Return the [x, y] coordinate for the center point of the cell that contains the specified text.  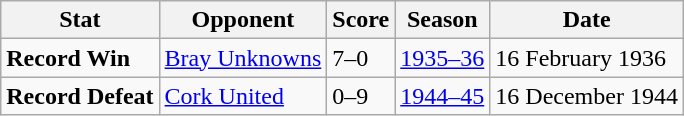
16 February 1936 [587, 58]
0–9 [361, 96]
Record Win [80, 58]
7–0 [361, 58]
Date [587, 20]
16 December 1944 [587, 96]
Cork United [243, 96]
1935–36 [442, 58]
1944–45 [442, 96]
Season [442, 20]
Stat [80, 20]
Record Defeat [80, 96]
Score [361, 20]
Opponent [243, 20]
Bray Unknowns [243, 58]
